Search for the cell housing the specified text and yield its [x, y] center coordinate. 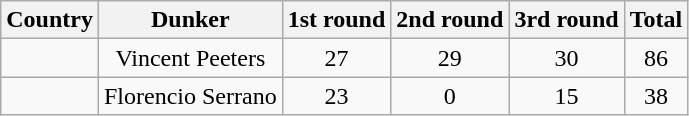
23 [336, 96]
38 [656, 96]
Dunker [190, 20]
Florencio Serrano [190, 96]
Country [50, 20]
Vincent Peeters [190, 58]
30 [566, 58]
1st round [336, 20]
15 [566, 96]
86 [656, 58]
27 [336, 58]
2nd round [450, 20]
Total [656, 20]
0 [450, 96]
29 [450, 58]
3rd round [566, 20]
